Locate the cell with the specified text and output its [X, Y] center coordinate. 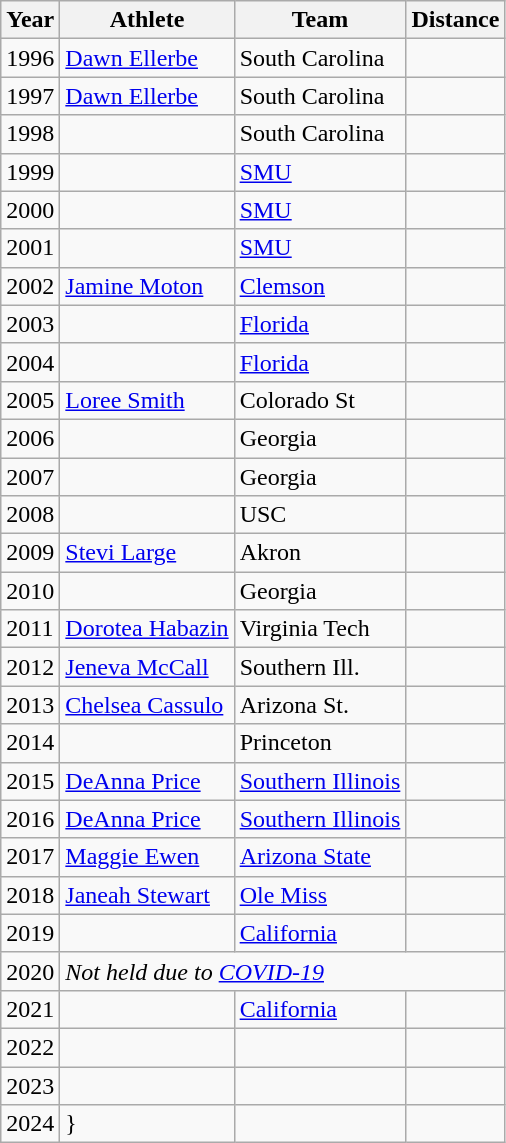
Southern Ill. [320, 667]
Arizona St. [320, 705]
2020 [30, 971]
2014 [30, 743]
2008 [30, 515]
Jamine Moton [147, 286]
Colorado St [320, 400]
2004 [30, 362]
2023 [30, 1085]
Janeah Stewart [147, 895]
Jeneva McCall [147, 667]
2003 [30, 324]
2012 [30, 667]
1998 [30, 134]
2013 [30, 705]
Year [30, 20]
Maggie Ewen [147, 857]
Distance [456, 20]
Princeton [320, 743]
2024 [30, 1124]
2006 [30, 438]
2007 [30, 477]
2005 [30, 400]
Arizona State [320, 857]
Athlete [147, 20]
Dorotea Habazin [147, 629]
2022 [30, 1047]
1997 [30, 96]
Team [320, 20]
2017 [30, 857]
Chelsea Cassulo [147, 705]
2009 [30, 553]
2010 [30, 591]
Ole Miss [320, 895]
2018 [30, 895]
2011 [30, 629]
} [147, 1124]
2002 [30, 286]
Akron [320, 553]
Virginia Tech [320, 629]
2021 [30, 1009]
2001 [30, 248]
Stevi Large [147, 553]
2019 [30, 933]
2000 [30, 210]
USC [320, 515]
Loree Smith [147, 400]
1999 [30, 172]
Not held due to COVID-19 [282, 971]
2015 [30, 781]
Clemson [320, 286]
2016 [30, 819]
1996 [30, 58]
